Extract the [x, y] coordinate from the center of the cell holding the provided text.  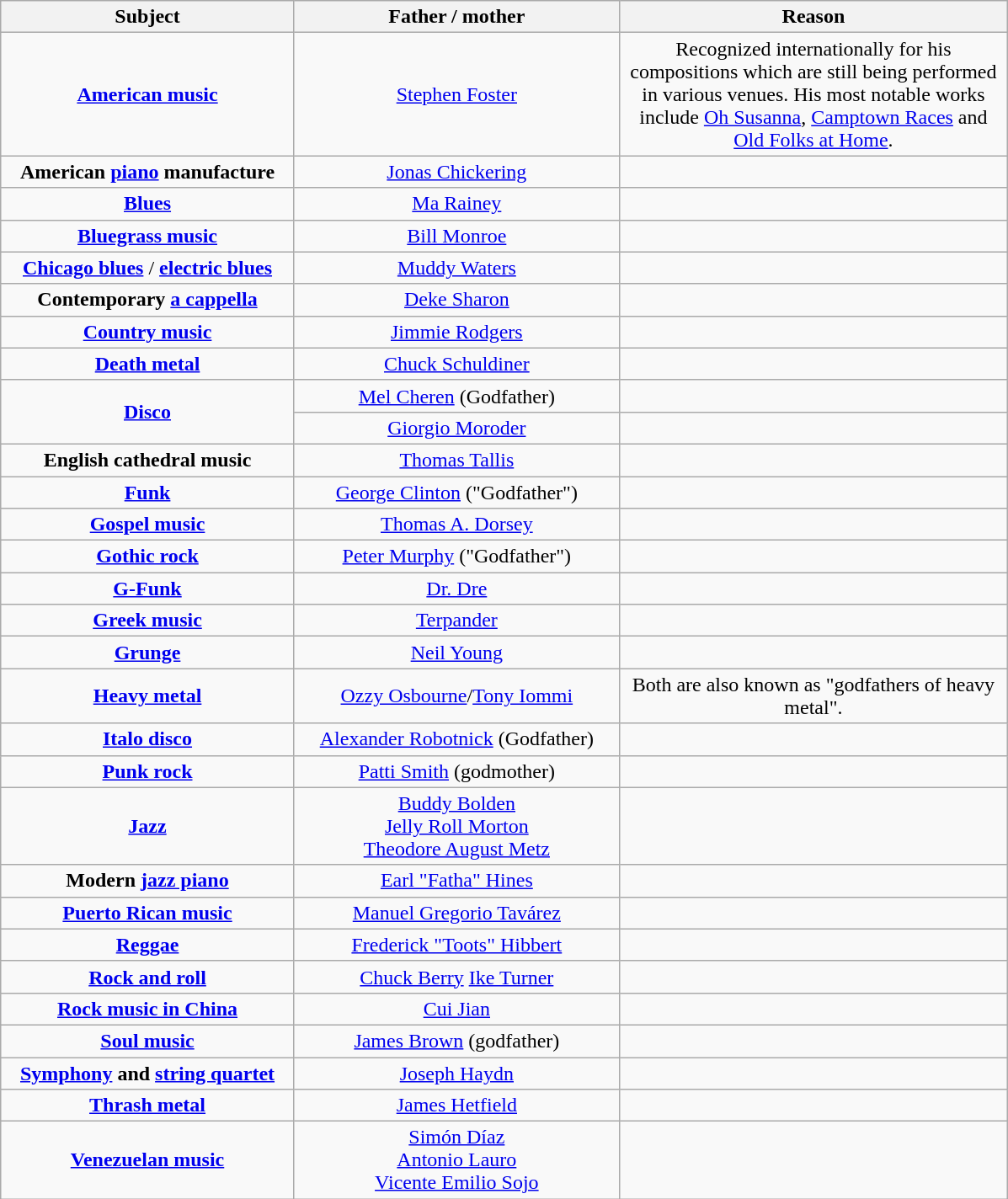
Both are also known as "godfathers of heavy metal". [813, 695]
Earl "Fatha" Hines [456, 881]
Jazz [148, 826]
Joseph Haydn [456, 1074]
American piano manufacture [148, 172]
Dr. Dre [456, 589]
Gospel music [148, 525]
Patti Smith (godmother) [456, 771]
Chicago blues / electric blues [148, 268]
Thomas A. Dorsey [456, 525]
Rock and roll [148, 977]
Country music [148, 332]
Buddy BoldenJelly Roll MortonTheodore August Metz [456, 826]
Chuck Schuldiner [456, 364]
American music [148, 94]
James Brown (godfather) [456, 1041]
Greek music [148, 621]
Alexander Robotnick (Godfather) [456, 739]
Reggae [148, 945]
Frederick "Toots" Hibbert [456, 945]
Subject [148, 17]
Grunge [148, 653]
Bill Monroe [456, 236]
Manuel Gregorio Tavárez [456, 913]
Soul music [148, 1041]
Thomas Tallis [456, 460]
G-Funk [148, 589]
Bluegrass music [148, 236]
James Hetfield [456, 1106]
Heavy metal [148, 695]
Thrash metal [148, 1106]
Funk [148, 493]
Ma Rainey [456, 204]
Father / mother [456, 17]
Jonas Chickering [456, 172]
Chuck Berry Ike Turner [456, 977]
Venezuelan music [148, 1160]
English cathedral music [148, 460]
Jimmie Rodgers [456, 332]
Muddy Waters [456, 268]
Stephen Foster [456, 94]
Simón DíazAntonio LauroVicente Emilio Sojo [456, 1160]
Ozzy Osbourne/Tony Iommi [456, 695]
Contemporary a cappella [148, 300]
Puerto Rican music [148, 913]
Rock music in China [148, 1009]
Reason [813, 17]
Mel Cheren (Godfather) [456, 396]
Italo disco [148, 739]
Deke Sharon [456, 300]
Giorgio Moroder [456, 428]
Death metal [148, 364]
Neil Young [456, 653]
Terpander [456, 621]
Disco [148, 412]
George Clinton ("Godfather") [456, 493]
Blues [148, 204]
Modern jazz piano [148, 881]
Symphony and string quartet [148, 1074]
Gothic rock [148, 557]
Cui Jian [456, 1009]
Peter Murphy ("Godfather") [456, 557]
Punk rock [148, 771]
